Return the [x, y] coordinate for the center point of the cell that contains the specified text.  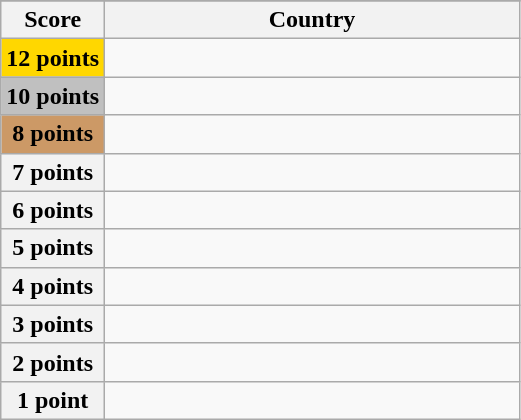
2 points [53, 362]
4 points [53, 286]
Score [53, 20]
12 points [53, 58]
3 points [53, 324]
8 points [53, 134]
10 points [53, 96]
6 points [53, 210]
7 points [53, 172]
Country [312, 20]
1 point [53, 400]
5 points [53, 248]
